Detect which cell encompasses the target text, then output its (x, y) center coordinate. 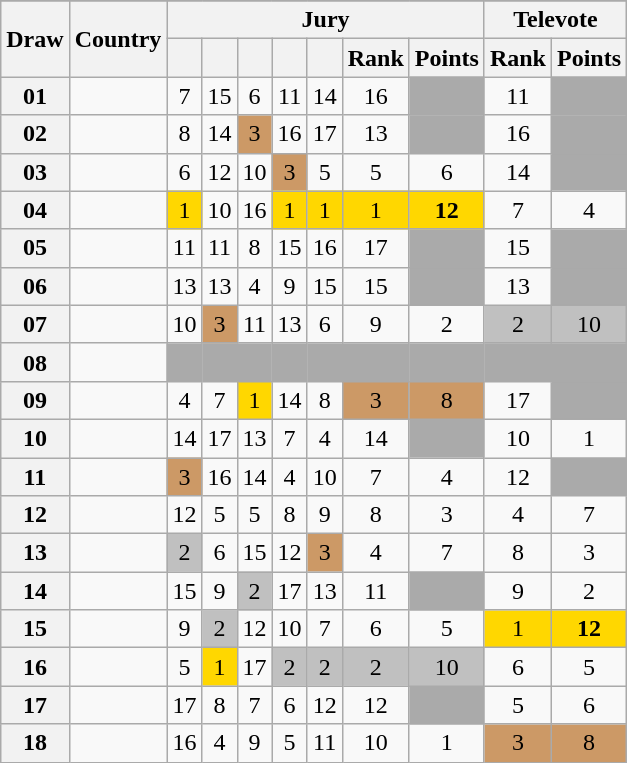
03 (35, 172)
02 (35, 134)
08 (35, 362)
06 (35, 286)
Televote (555, 20)
07 (35, 324)
Draw (35, 39)
Country (118, 39)
18 (35, 743)
09 (35, 400)
Jury (326, 20)
04 (35, 210)
05 (35, 248)
01 (35, 96)
